Find where the given text appears and provide that cell's center as (X, Y) coordinate. 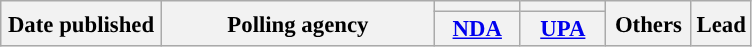
Polling agency (298, 24)
Others (649, 24)
Lead (721, 24)
NDA (477, 30)
Date published (82, 24)
UPA (563, 30)
